Detect which cell encompasses the target text, then output its [X, Y] center coordinate. 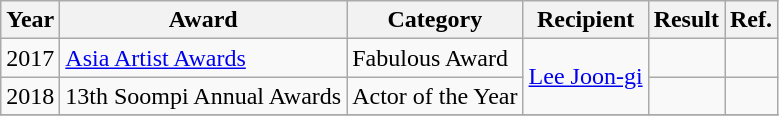
Asia Artist Awards [204, 58]
Year [30, 20]
Ref. [750, 20]
Result [686, 20]
Category [435, 20]
2018 [30, 96]
Recipient [586, 20]
Fabulous Award [435, 58]
13th Soompi Annual Awards [204, 96]
Lee Joon-gi [586, 77]
Actor of the Year [435, 96]
2017 [30, 58]
Award [204, 20]
